Pinpoint the cell where the given text exists, returning its [X, Y] midpoint coordinate. 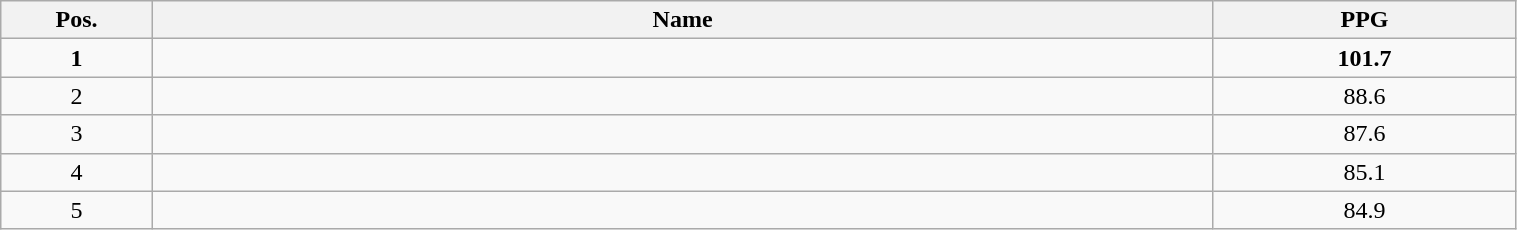
84.9 [1364, 210]
88.6 [1364, 96]
101.7 [1364, 58]
85.1 [1364, 172]
5 [77, 210]
1 [77, 58]
PPG [1364, 20]
87.6 [1364, 134]
Name [682, 20]
4 [77, 172]
Pos. [77, 20]
2 [77, 96]
3 [77, 134]
